Find where the given text appears and provide that cell's center as [X, Y] coordinate. 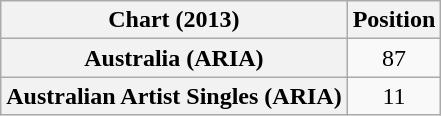
Chart (2013) [174, 20]
Position [394, 20]
87 [394, 58]
Australian Artist Singles (ARIA) [174, 96]
11 [394, 96]
Australia (ARIA) [174, 58]
